Pinpoint the cell where the given text exists, returning its (X, Y) midpoint coordinate. 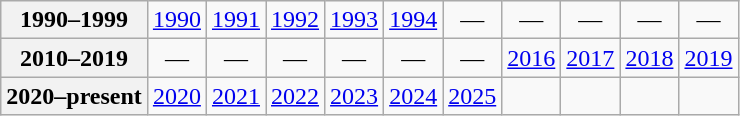
2016 (532, 58)
2010–2019 (74, 58)
2017 (590, 58)
1990 (176, 20)
2022 (296, 96)
2025 (472, 96)
1990–1999 (74, 20)
2018 (650, 58)
2020–present (74, 96)
2019 (708, 58)
2020 (176, 96)
2021 (236, 96)
1992 (296, 20)
1993 (354, 20)
1994 (414, 20)
1991 (236, 20)
2024 (414, 96)
2023 (354, 96)
